From the cell containing the given text, extract its center point as (x, y) coordinate. 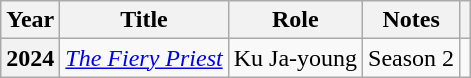
Season 2 (412, 58)
Role (295, 20)
Title (144, 20)
2024 (30, 58)
Ku Ja-young (295, 58)
Year (30, 20)
The Fiery Priest (144, 58)
Notes (412, 20)
